Identify which cell holds the provided text, then report its [X, Y] central coordinate. 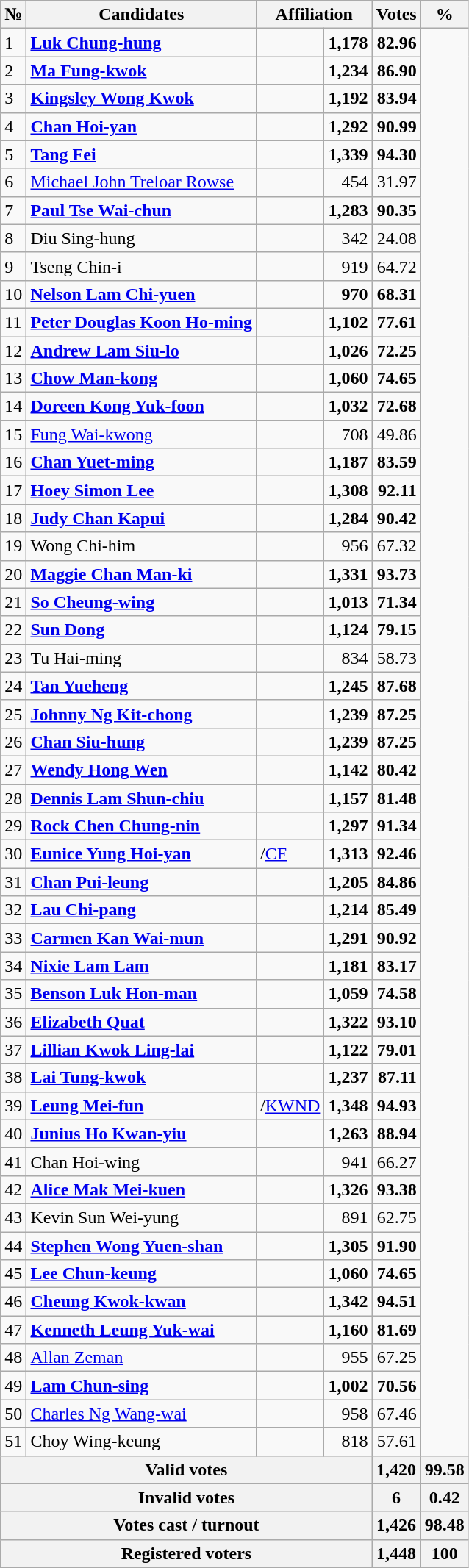
17 [13, 490]
1,339 [348, 154]
81.48 [396, 798]
1,313 [348, 854]
1,122 [348, 1050]
Elizabeth Quat [141, 1022]
19 [13, 546]
Lau Chi-pang [141, 910]
Tang Fei [141, 154]
Choy Wing-keung [141, 1442]
1,192 [348, 99]
Votes cast / turnout [187, 1525]
Junius Ho Kwan-yiu [141, 1134]
1,142 [348, 770]
82.96 [396, 43]
1,284 [348, 518]
68.31 [396, 294]
Affiliation [315, 15]
1,234 [348, 71]
Stephen Wong Yuen-shan [141, 1246]
Tan Yueheng [141, 686]
29 [13, 826]
919 [348, 266]
1,305 [348, 1246]
9 [13, 266]
26 [13, 742]
Lai Tung-kwok [141, 1078]
956 [348, 546]
Cheung Kwok-kwan [141, 1302]
74.58 [396, 994]
Chan Siu-hung [141, 742]
1,245 [348, 686]
Wong Chi-him [141, 546]
Michael John Treloar Rowse [141, 182]
Rock Chen Chung-nin [141, 826]
34 [13, 966]
454 [348, 182]
25 [13, 714]
10 [13, 294]
99.58 [444, 1469]
27 [13, 770]
87.68 [396, 686]
21 [13, 602]
834 [348, 658]
Benson Luk Hon-man [141, 994]
Sun Dong [141, 630]
49.86 [396, 434]
5 [13, 154]
Votes [396, 15]
1,181 [348, 966]
91.34 [396, 826]
Kingsley Wong Kwok [141, 99]
12 [13, 351]
Carmen Kan Wai-mun [141, 938]
Diu Sing-hung [141, 238]
Tseng Chin-i [141, 266]
Andrew Lam Siu-lo [141, 351]
79.15 [396, 630]
39 [13, 1106]
Alice Mak Mei-kuen [141, 1189]
Hoey Simon Lee [141, 490]
35 [13, 994]
Allan Zeman [141, 1358]
36 [13, 1022]
Nelson Lam Chi-yuen [141, 294]
1,026 [348, 351]
Lam Chun-sing [141, 1386]
% [444, 15]
1,160 [348, 1330]
80.42 [396, 770]
1,157 [348, 798]
83.94 [396, 99]
67.32 [396, 546]
7 [13, 210]
1,214 [348, 910]
Dennis Lam Shun-chiu [141, 798]
48 [13, 1358]
41 [13, 1161]
44 [13, 1246]
83.17 [396, 966]
92.11 [396, 490]
/CF [290, 854]
Fung Wai-kwong [141, 434]
1,448 [396, 1553]
72.68 [396, 407]
1,308 [348, 490]
1,263 [348, 1134]
1,342 [348, 1302]
Chow Man-kong [141, 379]
Nixie Lam Lam [141, 966]
22 [13, 630]
1,326 [348, 1189]
85.49 [396, 910]
14 [13, 407]
/KWND [290, 1106]
Luk Chung-hung [141, 43]
Maggie Chan Man-ki [141, 574]
Judy Chan Kapui [141, 518]
1,178 [348, 43]
93.38 [396, 1189]
31 [13, 882]
1,013 [348, 602]
955 [348, 1358]
Valid votes [187, 1469]
1,420 [396, 1469]
16 [13, 462]
3 [13, 99]
Wendy Hong Wen [141, 770]
Lee Chun-keung [141, 1274]
51 [13, 1442]
818 [348, 1442]
970 [348, 294]
42 [13, 1189]
№ [13, 15]
66.27 [396, 1161]
93.10 [396, 1022]
2 [13, 71]
72.25 [396, 351]
Eunice Yung Hoi-yan [141, 854]
30 [13, 854]
28 [13, 798]
84.86 [396, 882]
4 [13, 126]
Doreen Kong Yuk-foon [141, 407]
708 [348, 434]
1 [13, 43]
15 [13, 434]
Peter Douglas Koon Ho-ming [141, 322]
24 [13, 686]
71.34 [396, 602]
37 [13, 1050]
98.48 [444, 1525]
1,237 [348, 1078]
67.25 [396, 1358]
40 [13, 1134]
Tu Hai-ming [141, 658]
Kenneth Leung Yuk-wai [141, 1330]
77.61 [396, 322]
1,032 [348, 407]
62.75 [396, 1217]
94.30 [396, 154]
Invalid votes [187, 1497]
91.90 [396, 1246]
81.69 [396, 1330]
1,291 [348, 938]
Registered voters [187, 1553]
90.99 [396, 126]
1,331 [348, 574]
49 [13, 1386]
1,297 [348, 826]
Leung Mei-fun [141, 1106]
Paul Tse Wai-chun [141, 210]
100 [444, 1553]
13 [13, 379]
1,059 [348, 994]
1,205 [348, 882]
1,292 [348, 126]
43 [13, 1217]
11 [13, 322]
18 [13, 518]
1,348 [348, 1106]
891 [348, 1217]
24.08 [396, 238]
Candidates [141, 15]
Chan Hoi-wing [141, 1161]
Johnny Ng Kit-chong [141, 714]
1,426 [396, 1525]
Ma Fung-kwok [141, 71]
94.93 [396, 1106]
Chan Pui-leung [141, 882]
67.46 [396, 1414]
Lillian Kwok Ling-lai [141, 1050]
47 [13, 1330]
1,002 [348, 1386]
93.73 [396, 574]
45 [13, 1274]
1,322 [348, 1022]
8 [13, 238]
50 [13, 1414]
38 [13, 1078]
90.42 [396, 518]
70.56 [396, 1386]
Chan Yuet-ming [141, 462]
88.94 [396, 1134]
32 [13, 910]
1,283 [348, 210]
87.11 [396, 1078]
90.35 [396, 210]
1,187 [348, 462]
90.92 [396, 938]
Chan Hoi-yan [141, 126]
64.72 [396, 266]
342 [348, 238]
Kevin Sun Wei-yung [141, 1217]
33 [13, 938]
46 [13, 1302]
958 [348, 1414]
0.42 [444, 1497]
1,102 [348, 322]
So Cheung-wing [141, 602]
20 [13, 574]
58.73 [396, 658]
Charles Ng Wang-wai [141, 1414]
79.01 [396, 1050]
94.51 [396, 1302]
83.59 [396, 462]
86.90 [396, 71]
1,124 [348, 630]
941 [348, 1161]
31.97 [396, 182]
57.61 [396, 1442]
23 [13, 658]
92.46 [396, 854]
